For the text-containing cell, return its midpoint in [x, y] coordinate format. 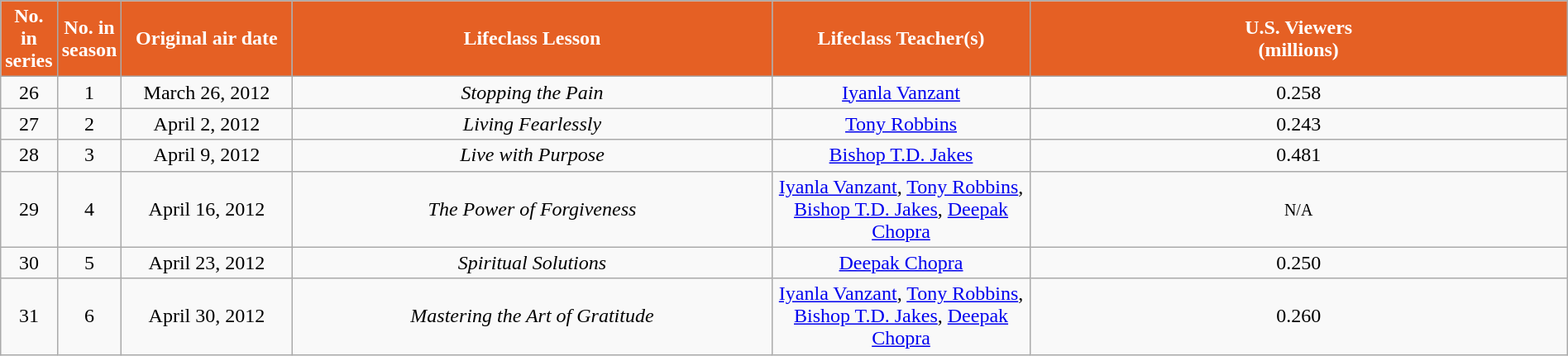
26 [29, 93]
5 [89, 263]
Mastering the Art of Gratitude [533, 316]
0.250 [1298, 263]
28 [29, 155]
No. inseries [29, 39]
6 [89, 316]
0.481 [1298, 155]
Iyanla Vanzant [901, 93]
The Power of Forgiveness [533, 209]
30 [29, 263]
U.S. Viewers(millions) [1298, 39]
27 [29, 124]
Tony Robbins [901, 124]
Stopping the Pain [533, 93]
Living Fearlessly [533, 124]
N/A [1298, 209]
2 [89, 124]
Deepak Chopra [901, 263]
0.258 [1298, 93]
3 [89, 155]
Lifeclass Lesson [533, 39]
April 23, 2012 [207, 263]
1 [89, 93]
Live with Purpose [533, 155]
Original air date [207, 39]
0.260 [1298, 316]
29 [29, 209]
Spiritual Solutions [533, 263]
4 [89, 209]
April 2, 2012 [207, 124]
No. inseason [89, 39]
0.243 [1298, 124]
31 [29, 316]
April 16, 2012 [207, 209]
Lifeclass Teacher(s) [901, 39]
Bishop T.D. Jakes [901, 155]
April 9, 2012 [207, 155]
March 26, 2012 [207, 93]
April 30, 2012 [207, 316]
